Scan for the cell matching the given text and deliver its (X, Y) coordinate at center. 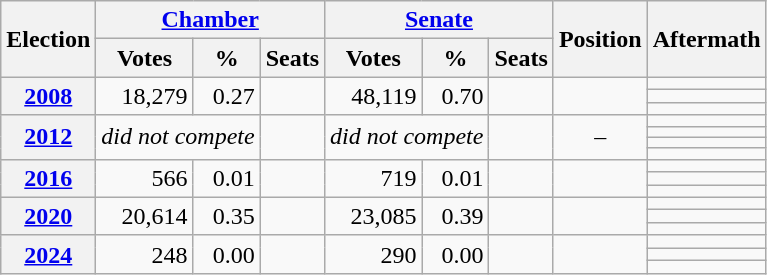
0.70 (456, 96)
2024 (48, 254)
2008 (48, 96)
Position (600, 39)
Aftermath (706, 39)
248 (144, 254)
23,085 (374, 216)
– (600, 137)
48,119 (374, 96)
0.35 (226, 216)
719 (374, 178)
290 (374, 254)
Senate (440, 20)
2012 (48, 137)
20,614 (144, 216)
2016 (48, 178)
0.39 (456, 216)
2020 (48, 216)
Chamber (210, 20)
566 (144, 178)
18,279 (144, 96)
0.27 (226, 96)
Election (48, 39)
